Identify which cell holds the provided text, then report its [x, y] central coordinate. 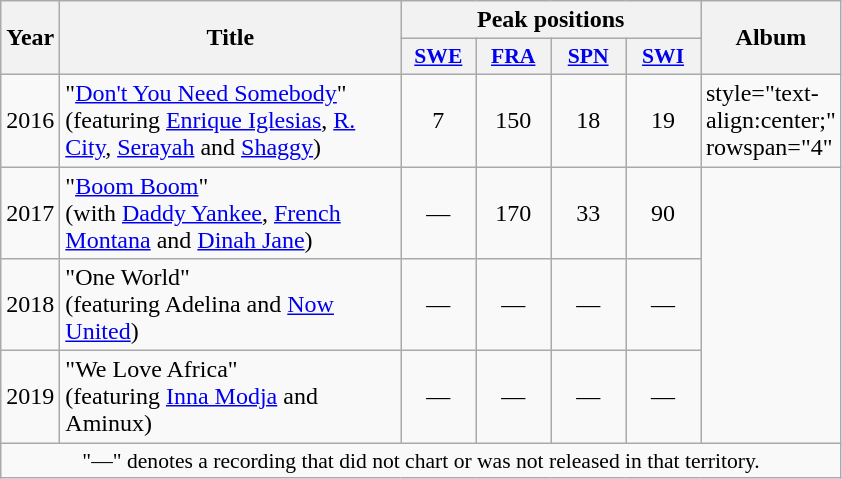
7 [438, 120]
Album [770, 38]
"One World"(featuring Adelina and Now United) [230, 305]
"Don't You Need Somebody"(featuring Enrique Iglesias, R. City, Serayah and Shaggy) [230, 120]
2017 [30, 212]
170 [514, 212]
2018 [30, 305]
2016 [30, 120]
SWE [438, 57]
"We Love Africa"(featuring Inna Modja and Aminux) [230, 397]
"—" denotes a recording that did not chart or was not released in that territory. [422, 461]
90 [664, 212]
FRA [514, 57]
33 [588, 212]
Title [230, 38]
Year [30, 38]
18 [588, 120]
"Boom Boom"(with Daddy Yankee, French Montana and Dinah Jane) [230, 212]
SPN [588, 57]
2019 [30, 397]
19 [664, 120]
Peak positions [551, 20]
style="text-align:center;" rowspan="4" [770, 120]
SWI [664, 57]
150 [514, 120]
